Locate the cell with the specified text and output its (X, Y) center coordinate. 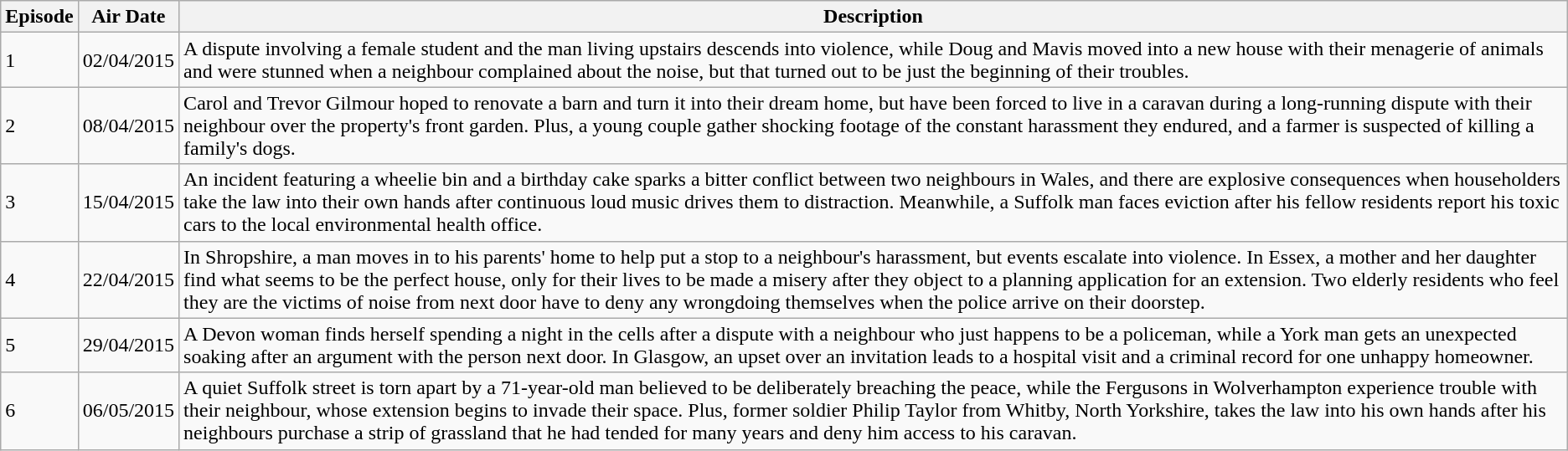
08/04/2015 (128, 126)
02/04/2015 (128, 60)
06/05/2015 (128, 411)
Episode (39, 17)
1 (39, 60)
22/04/2015 (128, 279)
4 (39, 279)
Air Date (128, 17)
29/04/2015 (128, 345)
5 (39, 345)
15/04/2015 (128, 202)
3 (39, 202)
2 (39, 126)
Description (874, 17)
6 (39, 411)
